From the cell containing the given text, extract its center point as (x, y) coordinate. 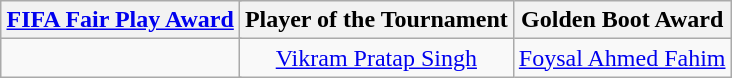
Foysal Ahmed Fahim (622, 58)
FIFA Fair Play Award (120, 20)
Golden Boot Award (622, 20)
Player of the Tournament (376, 20)
Vikram Pratap Singh (376, 58)
